From the cell containing the given text, extract its center point as [X, Y] coordinate. 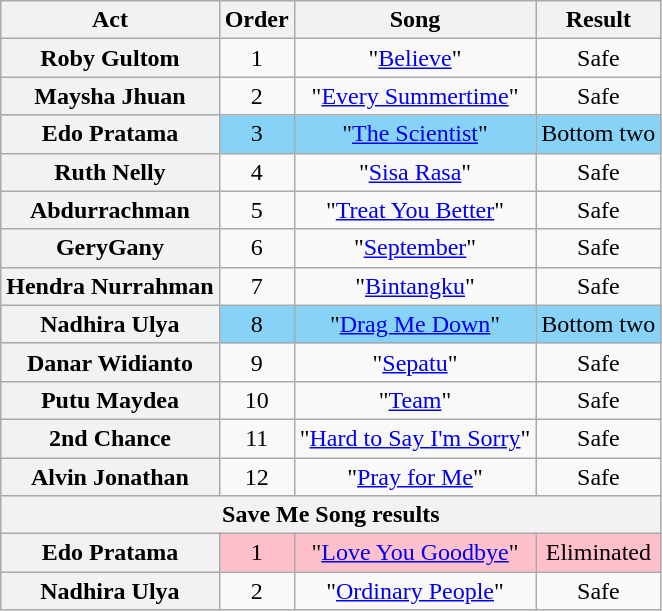
"Drag Me Down" [415, 324]
Maysha Jhuan [110, 96]
3 [256, 134]
Danar Widianto [110, 362]
Act [110, 20]
"Bintangku" [415, 286]
2nd Chance [110, 438]
Order [256, 20]
"Ordinary People" [415, 591]
"Sepatu" [415, 362]
9 [256, 362]
"The Scientist" [415, 134]
"Believe" [415, 58]
"September" [415, 248]
"Love You Goodbye" [415, 553]
GeryGany [110, 248]
Putu Maydea [110, 400]
"Every Summertime" [415, 96]
Song [415, 20]
11 [256, 438]
5 [256, 210]
Roby Gultom [110, 58]
Ruth Nelly [110, 172]
"Team" [415, 400]
12 [256, 477]
7 [256, 286]
"Sisa Rasa" [415, 172]
Alvin Jonathan [110, 477]
4 [256, 172]
Result [598, 20]
Save Me Song results [331, 515]
8 [256, 324]
"Treat You Better" [415, 210]
"Hard to Say I'm Sorry" [415, 438]
Eliminated [598, 553]
Hendra Nurrahman [110, 286]
10 [256, 400]
Abdurrachman [110, 210]
"Pray for Me" [415, 477]
6 [256, 248]
